Capture the cell that displays the provided text and extract its [X, Y] central coordinate. 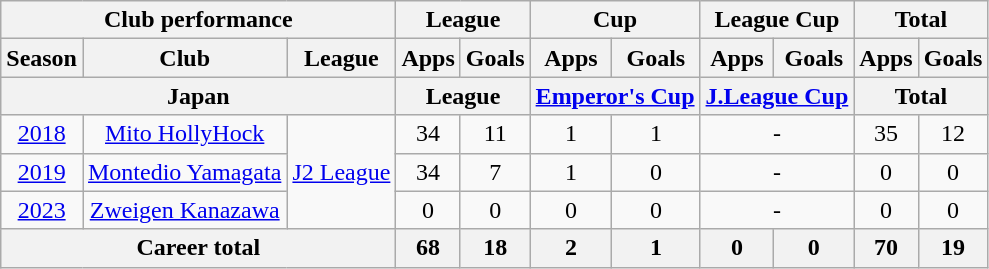
2023 [42, 210]
2018 [42, 134]
Zweigen Kanazawa [184, 210]
J2 League [342, 172]
7 [495, 172]
Emperor's Cup [615, 96]
Club performance [198, 20]
18 [495, 248]
Montedio Yamagata [184, 172]
League Cup [777, 20]
12 [953, 134]
Cup [615, 20]
11 [495, 134]
70 [886, 248]
35 [886, 134]
Career total [198, 248]
Season [42, 58]
Mito HollyHock [184, 134]
Japan [198, 96]
68 [428, 248]
19 [953, 248]
Club [184, 58]
2 [571, 248]
J.League Cup [777, 96]
2019 [42, 172]
